Detect which cell encompasses the target text, then output its [x, y] center coordinate. 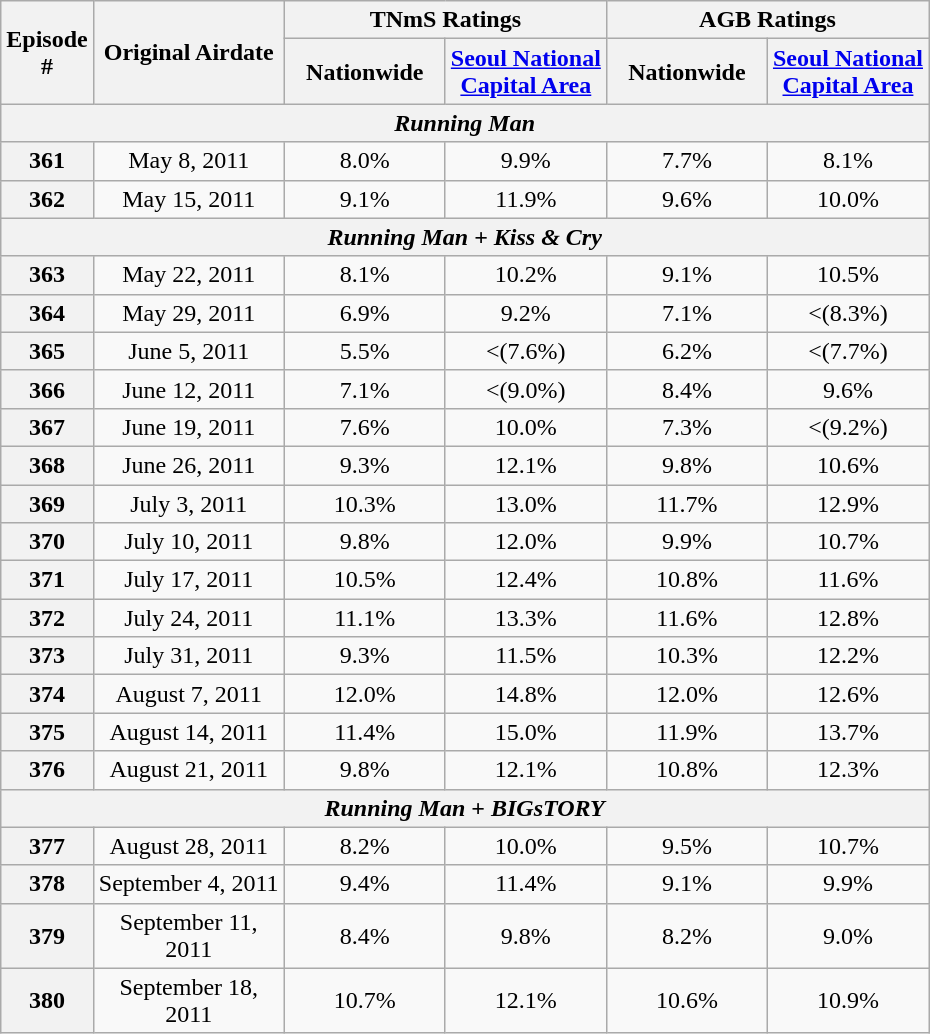
<(8.3%) [848, 313]
12.8% [848, 618]
372 [47, 618]
7.3% [686, 427]
12.4% [526, 580]
365 [47, 351]
6.2% [686, 351]
May 22, 2011 [188, 275]
August 14, 2011 [188, 732]
373 [47, 656]
14.8% [526, 694]
9.0% [848, 936]
367 [47, 427]
<(9.2%) [848, 427]
June 12, 2011 [188, 389]
August 7, 2011 [188, 694]
374 [47, 694]
380 [47, 1000]
August 28, 2011 [188, 846]
15.0% [526, 732]
13.7% [848, 732]
September 11, 2011 [188, 936]
<(7.7%) [848, 351]
377 [47, 846]
Running Man + Kiss & Cry [465, 237]
12.2% [848, 656]
368 [47, 465]
TNmS Ratings [445, 20]
11.7% [686, 503]
<(9.0%) [526, 389]
7.7% [686, 161]
370 [47, 542]
5.5% [364, 351]
375 [47, 732]
9.4% [364, 884]
June 5, 2011 [188, 351]
Running Man + BIGsTORY [465, 808]
May 8, 2011 [188, 161]
July 17, 2011 [188, 580]
376 [47, 770]
July 24, 2011 [188, 618]
8.0% [364, 161]
363 [47, 275]
364 [47, 313]
9.2% [526, 313]
9.5% [686, 846]
July 31, 2011 [188, 656]
May 15, 2011 [188, 199]
AGB Ratings [767, 20]
July 10, 2011 [188, 542]
366 [47, 389]
379 [47, 936]
6.9% [364, 313]
13.3% [526, 618]
13.0% [526, 503]
Running Man [465, 123]
378 [47, 884]
June 19, 2011 [188, 427]
12.6% [848, 694]
11.5% [526, 656]
Original Airdate [188, 52]
7.6% [364, 427]
371 [47, 580]
361 [47, 161]
10.2% [526, 275]
Episode # [47, 52]
July 3, 2011 [188, 503]
September 4, 2011 [188, 884]
June 26, 2011 [188, 465]
369 [47, 503]
362 [47, 199]
August 21, 2011 [188, 770]
12.3% [848, 770]
May 29, 2011 [188, 313]
12.9% [848, 503]
September 18, 2011 [188, 1000]
10.9% [848, 1000]
<(7.6%) [526, 351]
11.1% [364, 618]
